Provide the (x, y) coordinate of the cell's center where the given text is located.  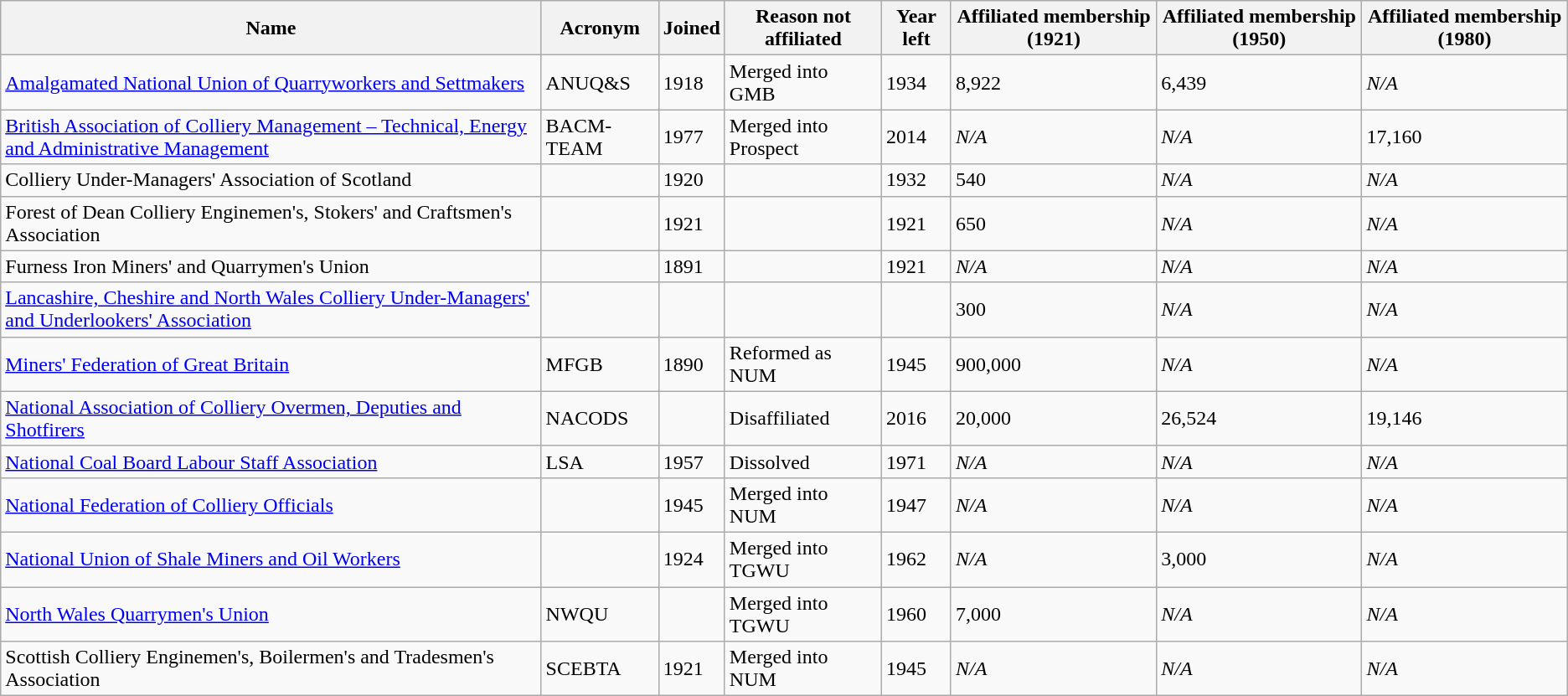
ANUQ&S (600, 82)
1960 (916, 613)
Acronym (600, 28)
1890 (692, 363)
NWQU (600, 613)
1971 (916, 461)
Disaffiliated (802, 419)
NACODS (600, 419)
Reformed as NUM (802, 363)
Forest of Dean Colliery Enginemen's, Stokers' and Craftsmen's Association (271, 223)
North Wales Quarrymen's Union (271, 613)
7,000 (1054, 613)
1932 (916, 180)
Scottish Colliery Enginemen's, Boilermen's and Tradesmen's Association (271, 668)
Miners' Federation of Great Britain (271, 363)
Affiliated membership (1980) (1464, 28)
26,524 (1260, 419)
Affiliated membership (1950) (1260, 28)
1891 (692, 266)
BACM-TEAM (600, 137)
SCEBTA (600, 668)
National Federation of Colliery Officials (271, 504)
3,000 (1260, 559)
Merged into GMB (802, 82)
Name (271, 28)
Reason not affiliated (802, 28)
19,146 (1464, 419)
1977 (692, 137)
Year left (916, 28)
8,922 (1054, 82)
1947 (916, 504)
MFGB (600, 363)
Affiliated membership (1921) (1054, 28)
National Union of Shale Miners and Oil Workers (271, 559)
2014 (916, 137)
National Coal Board Labour Staff Association (271, 461)
Joined (692, 28)
LSA (600, 461)
Dissolved (802, 461)
Merged into Prospect (802, 137)
1962 (916, 559)
2016 (916, 419)
National Association of Colliery Overmen, Deputies and Shotfirers (271, 419)
6,439 (1260, 82)
Furness Iron Miners' and Quarrymen's Union (271, 266)
British Association of Colliery Management – Technical, Energy and Administrative Management (271, 137)
900,000 (1054, 363)
1934 (916, 82)
17,160 (1464, 137)
1918 (692, 82)
Lancashire, Cheshire and North Wales Colliery Under-Managers' and Underlookers' Association (271, 310)
1920 (692, 180)
20,000 (1054, 419)
Amalgamated National Union of Quarryworkers and Settmakers (271, 82)
1957 (692, 461)
1924 (692, 559)
Colliery Under-Managers' Association of Scotland (271, 180)
300 (1054, 310)
540 (1054, 180)
650 (1054, 223)
